Pinpoint the cell where the given text exists, returning its (x, y) midpoint coordinate. 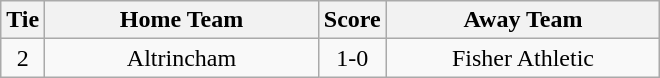
Fisher Athletic (523, 58)
Score (352, 20)
Tie (23, 20)
Altrincham (182, 58)
2 (23, 58)
Home Team (182, 20)
Away Team (523, 20)
1-0 (352, 58)
